Extract the [x, y] coordinate from the center of the cell holding the provided text.  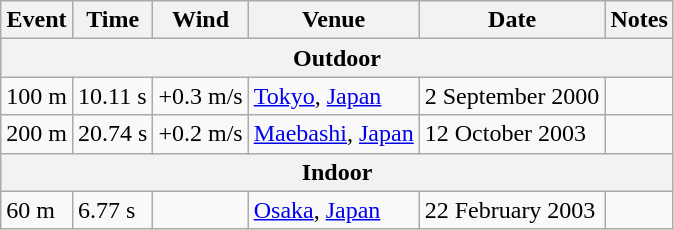
Time [112, 20]
200 m [37, 134]
6.77 s [112, 210]
Osaka, Japan [334, 210]
Date [512, 20]
Outdoor [338, 58]
100 m [37, 96]
Indoor [338, 172]
12 October 2003 [512, 134]
Notes [639, 20]
Maebashi, Japan [334, 134]
20.74 s [112, 134]
+0.3 m/s [200, 96]
Event [37, 20]
22 February 2003 [512, 210]
60 m [37, 210]
Venue [334, 20]
10.11 s [112, 96]
2 September 2000 [512, 96]
Wind [200, 20]
Tokyo, Japan [334, 96]
+0.2 m/s [200, 134]
